Extract the [X, Y] coordinate from the center of the cell holding the provided text.  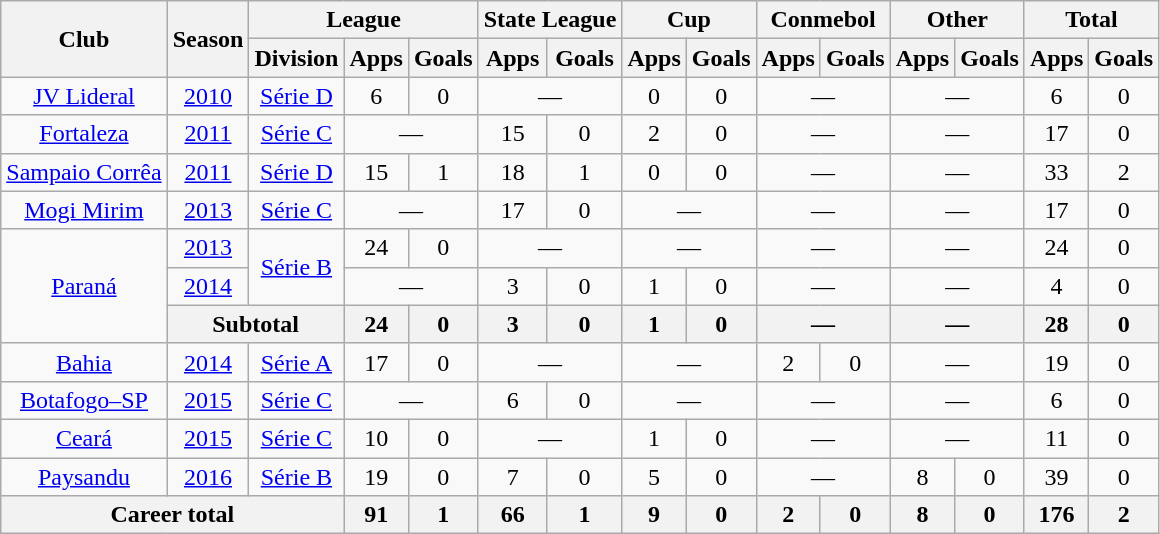
Cup [689, 20]
18 [512, 172]
Season [208, 39]
Subtotal [256, 324]
Total [1091, 20]
2010 [208, 96]
7 [512, 477]
League [364, 20]
Botafogo–SP [84, 400]
Série A [296, 362]
Paraná [84, 286]
Bahia [84, 362]
Other [957, 20]
Sampaio Corrêa [84, 172]
4 [1056, 286]
176 [1056, 515]
2016 [208, 477]
Ceará [84, 438]
Fortaleza [84, 134]
JV Lideral [84, 96]
10 [376, 438]
Club [84, 39]
9 [654, 515]
Conmebol [823, 20]
66 [512, 515]
39 [1056, 477]
Paysandu [84, 477]
91 [376, 515]
33 [1056, 172]
5 [654, 477]
Division [296, 58]
28 [1056, 324]
Mogi Mirim [84, 210]
11 [1056, 438]
Career total [172, 515]
State League [550, 20]
